Locate the cell with the specified text and output its [x, y] center coordinate. 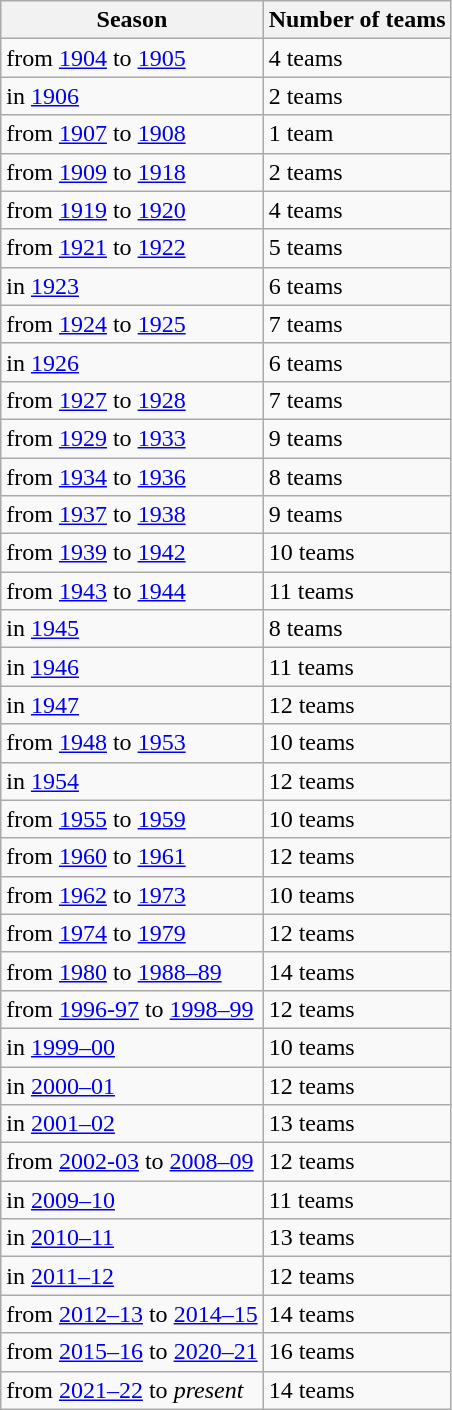
from 2021–22 to present [132, 1390]
in 1954 [132, 781]
in 1926 [132, 362]
from 2012–13 to 2014–15 [132, 1314]
from 1996-97 to 1998–99 [132, 1009]
from 1960 to 1961 [132, 857]
in 2001–02 [132, 1124]
in 2011–12 [132, 1276]
from 1904 to 1905 [132, 58]
in 1945 [132, 629]
from 1934 to 1936 [132, 477]
from 1929 to 1933 [132, 438]
from 2002-03 to 2008–09 [132, 1162]
in 2000–01 [132, 1085]
from 1948 to 1953 [132, 743]
from 1924 to 1925 [132, 324]
in 2009–10 [132, 1200]
from 1943 to 1944 [132, 591]
from 1921 to 1922 [132, 248]
from 2015–16 to 2020–21 [132, 1352]
from 1909 to 1918 [132, 172]
in 2010–11 [132, 1238]
5 teams [357, 248]
from 1937 to 1938 [132, 515]
16 teams [357, 1352]
from 1907 to 1908 [132, 134]
from 1927 to 1928 [132, 400]
from 1919 to 1920 [132, 210]
Season [132, 20]
in 1946 [132, 667]
in 1923 [132, 286]
from 1962 to 1973 [132, 895]
in 1999–00 [132, 1047]
from 1939 to 1942 [132, 553]
in 1947 [132, 705]
from 1974 to 1979 [132, 933]
in 1906 [132, 96]
1 team [357, 134]
from 1980 to 1988–89 [132, 971]
from 1955 to 1959 [132, 819]
Number of teams [357, 20]
